Pinpoint the cell where the given text exists, returning its [X, Y] midpoint coordinate. 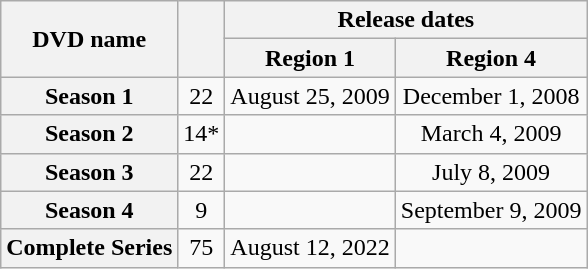
August 12, 2022 [310, 248]
July 8, 2009 [491, 172]
Complete Series [90, 248]
14* [202, 134]
Release dates [406, 20]
December 1, 2008 [491, 96]
August 25, 2009 [310, 96]
75 [202, 248]
Region 4 [491, 58]
DVD name [90, 39]
March 4, 2009 [491, 134]
Season 2 [90, 134]
September 9, 2009 [491, 210]
9 [202, 210]
Region 1 [310, 58]
Season 4 [90, 210]
Season 3 [90, 172]
Season 1 [90, 96]
